Locate the cell with the specified text and output its (X, Y) center coordinate. 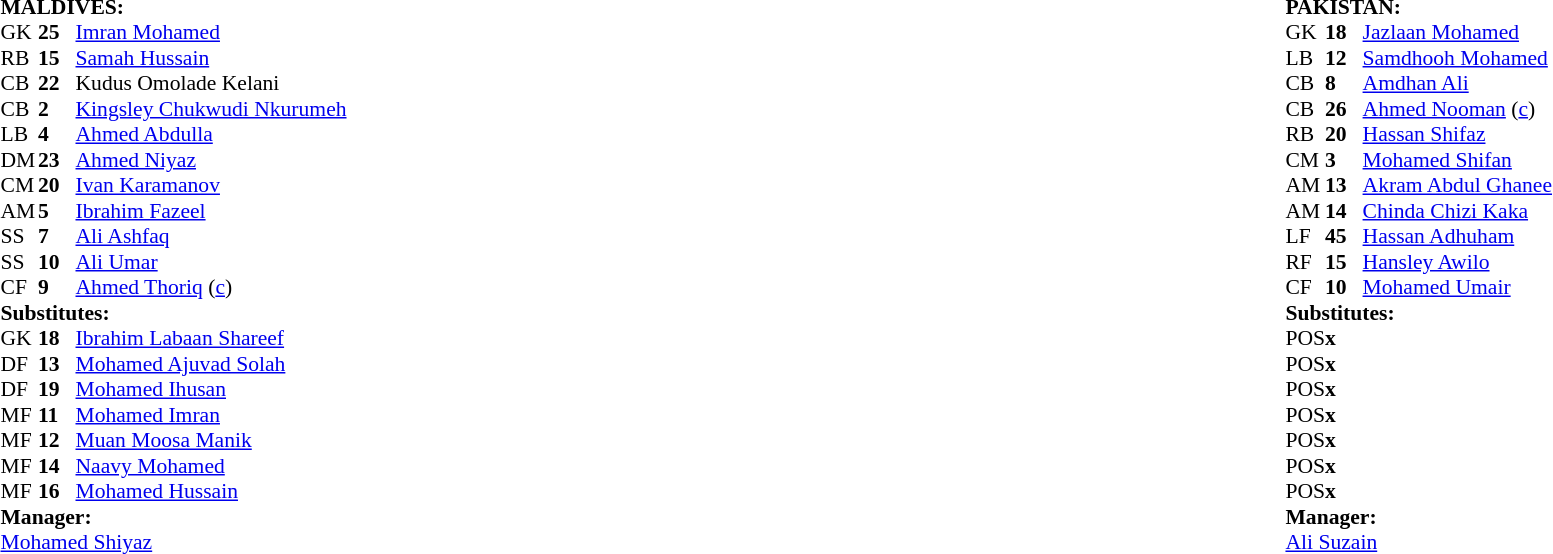
Ahmed Abdulla (212, 135)
16 (57, 491)
25 (57, 33)
Jazlaan Mohamed (1458, 33)
Samdhooh Mohamed (1458, 58)
Mohamed Ajuvad Solah (212, 364)
Akram Abdul Ghanee (1458, 185)
Mohamed Imran (212, 415)
Ali Ashfaq (212, 237)
19 (57, 389)
Kingsley Chukwudi Nkurumeh (212, 109)
Mohamed Ihusan (212, 389)
Hansley Awilo (1458, 262)
Ibrahim Labaan Shareef (212, 339)
Mohamed Umair (1458, 287)
Mohamed Hussain (212, 491)
Ibrahim Fazeel (212, 211)
7 (57, 237)
Ahmed Nooman (c) (1458, 109)
RF (1305, 262)
3 (1344, 160)
Ali Umar (212, 262)
5 (57, 211)
4 (57, 135)
Ahmed Thoriq (c) (212, 287)
11 (57, 415)
9 (57, 287)
Mohamed Shifan (1458, 160)
DM (19, 160)
Hassan Shifaz (1458, 135)
Chinda Chizi Kaka (1458, 211)
Amdhan Ali (1458, 83)
23 (57, 160)
26 (1344, 109)
45 (1344, 237)
Ahmed Niyaz (212, 160)
Imran Mohamed (212, 33)
Muan Moosa Manik (212, 441)
2 (57, 109)
Ivan Karamanov (212, 185)
LF (1305, 237)
8 (1344, 83)
Hassan Adhuham (1458, 237)
22 (57, 83)
Naavy Mohamed (212, 466)
Samah Hussain (212, 58)
Kudus Omolade Kelani (212, 83)
